Pinpoint the cell where the given text exists, returning its [x, y] midpoint coordinate. 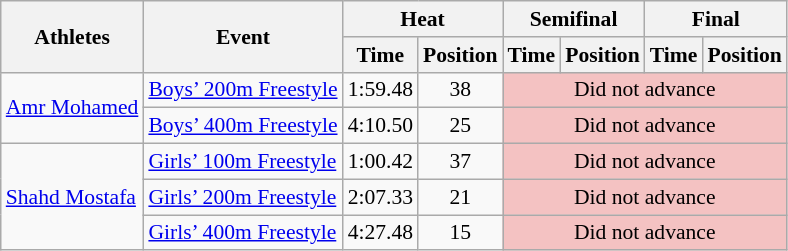
Girls’ 200m Freestyle [242, 197]
4:27.48 [380, 233]
21 [460, 197]
15 [460, 233]
Heat [423, 19]
25 [460, 126]
1:00.42 [380, 162]
Semifinal [574, 19]
Final [716, 19]
Boys’ 200m Freestyle [242, 90]
37 [460, 162]
Girls’ 100m Freestyle [242, 162]
Event [242, 36]
4:10.50 [380, 126]
Girls’ 400m Freestyle [242, 233]
Shahd Mostafa [72, 198]
1:59.48 [380, 90]
Athletes [72, 36]
Boys’ 400m Freestyle [242, 126]
Amr Mohamed [72, 108]
38 [460, 90]
2:07.33 [380, 197]
